Provide the (x, y) coordinate of the cell's center where the given text is located.  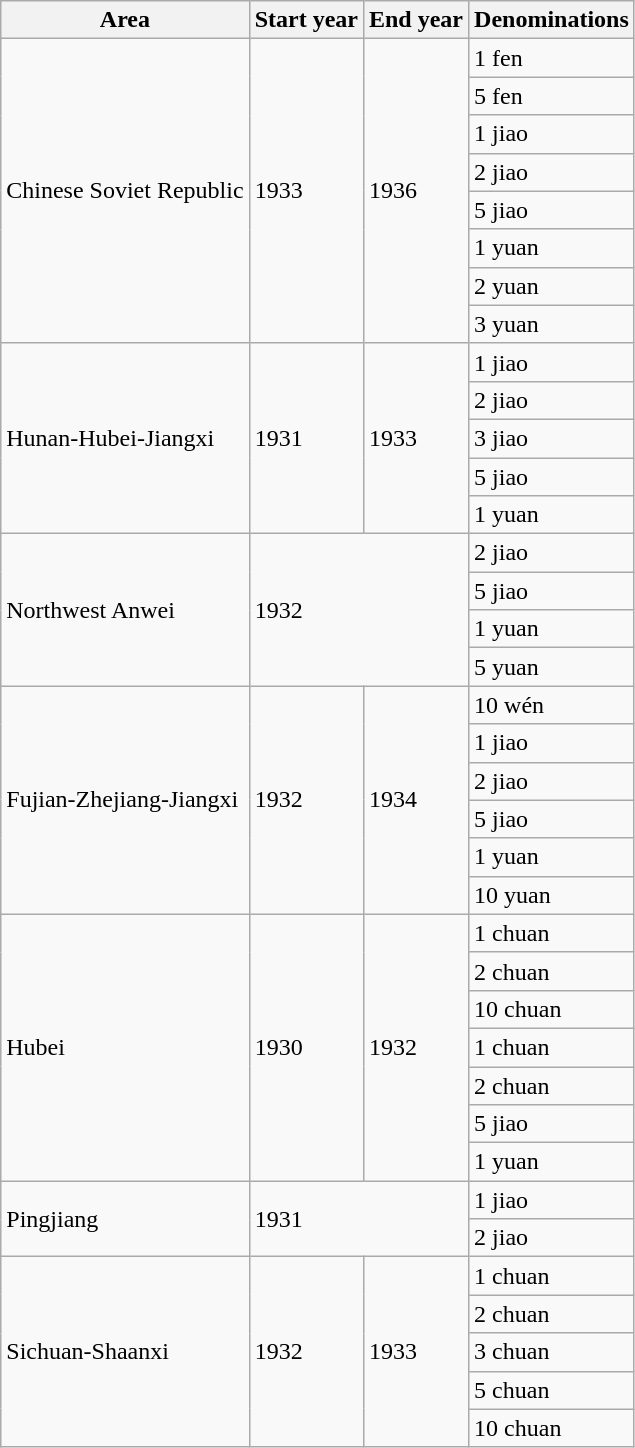
1936 (416, 191)
Start year (306, 20)
Chinese Soviet Republic (125, 191)
2 yuan (552, 286)
Hubei (125, 1047)
Area (125, 20)
10 wén (552, 705)
10 yuan (552, 895)
1 fen (552, 58)
5 fen (552, 96)
Northwest Anwei (125, 610)
5 yuan (552, 667)
End year (416, 20)
Sichuan-Shaanxi (125, 1352)
1930 (306, 1047)
3 jiao (552, 438)
Pingjiang (125, 1219)
Denominations (552, 20)
3 yuan (552, 324)
1934 (416, 800)
Hunan-Hubei-Jiangxi (125, 438)
Fujian-Zhejiang-Jiangxi (125, 800)
5 chuan (552, 1390)
3 chuan (552, 1352)
